For the text-containing cell, return its midpoint in (x, y) coordinate format. 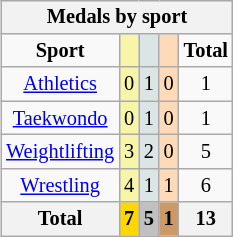
2 (149, 152)
6 (206, 185)
Sport (60, 51)
Taekwondo (60, 118)
3 (129, 152)
Athletics (60, 84)
13 (206, 219)
Weightlifting (60, 152)
4 (129, 185)
Wrestling (60, 185)
Medals by sport (117, 17)
7 (129, 219)
